Determine the [X, Y] coordinate at the center of the cell enclosing the given text.  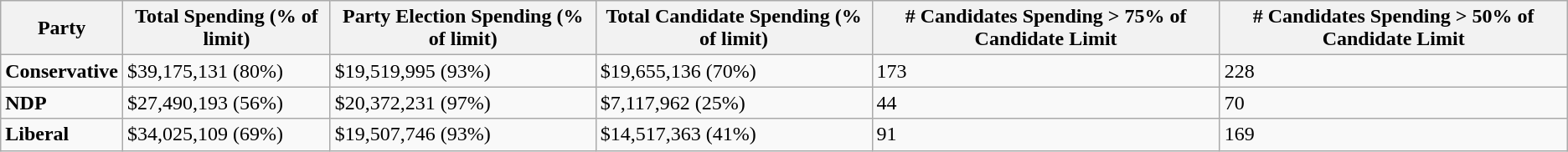
Total Candidate Spending (% of limit) [734, 28]
Party [62, 28]
$7,117,962 (25%) [734, 103]
Total Spending (% of limit) [226, 28]
$14,517,363 (41%) [734, 134]
# Candidates Spending > 75% of Candidate Limit [1045, 28]
70 [1394, 103]
$19,519,995 (93%) [462, 71]
Conservative [62, 71]
44 [1045, 103]
# Candidates Spending > 50% of Candidate Limit [1394, 28]
228 [1394, 71]
$27,490,193 (56%) [226, 103]
$20,372,231 (97%) [462, 103]
169 [1394, 134]
91 [1045, 134]
NDP [62, 103]
Party Election Spending (% of limit) [462, 28]
$19,507,746 (93%) [462, 134]
Liberal [62, 134]
$19,655,136 (70%) [734, 71]
$39,175,131 (80%) [226, 71]
$34,025,109 (69%) [226, 134]
173 [1045, 71]
